Return (x, y) of the center of cell containing provided text 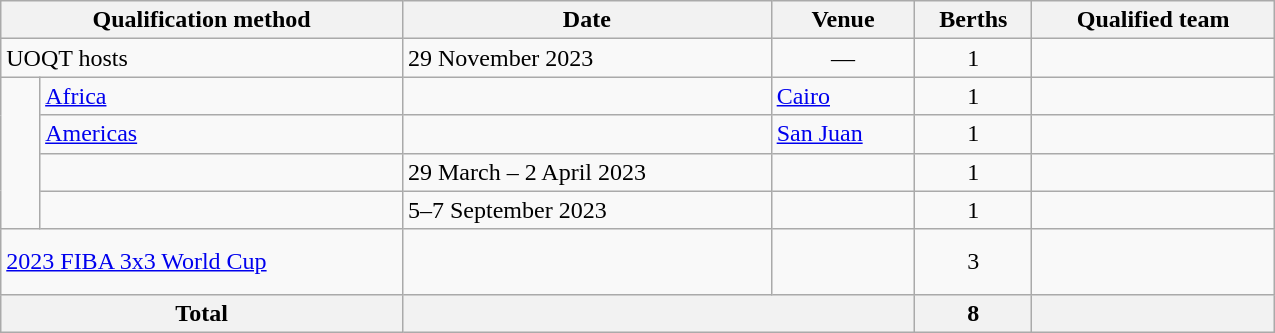
29 November 2023 (586, 58)
5–7 September 2023 (586, 210)
— (843, 58)
UOQT hosts (202, 58)
Total (202, 313)
Berths (974, 20)
Americas (222, 134)
Date (586, 20)
Qualified team (1153, 20)
2023 FIBA 3x3 World Cup (202, 262)
San Juan (843, 134)
29 March – 2 April 2023 (586, 172)
Cairo (843, 96)
Venue (843, 20)
3 (974, 262)
8 (974, 313)
Qualification method (202, 20)
Africa (222, 96)
